Output the (X, Y) coordinate of the center of the cell containing the given text.  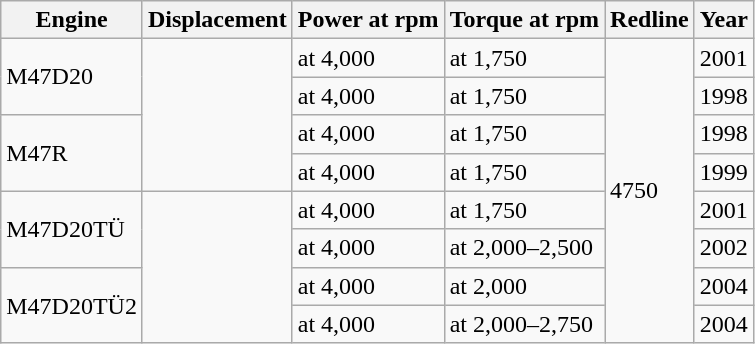
M47R (72, 153)
Displacement (217, 20)
Redline (650, 20)
Year (724, 20)
2002 (724, 248)
at 2,000 (524, 286)
M47D20TÜ2 (72, 305)
Engine (72, 20)
Torque at rpm (524, 20)
M47D20TÜ (72, 229)
Power at rpm (368, 20)
M47D20 (72, 77)
at 2,000–2,500 (524, 248)
1999 (724, 172)
4750 (650, 191)
at 2,000–2,750 (524, 324)
